Scan for the cell matching the given text and deliver its (x, y) coordinate at center. 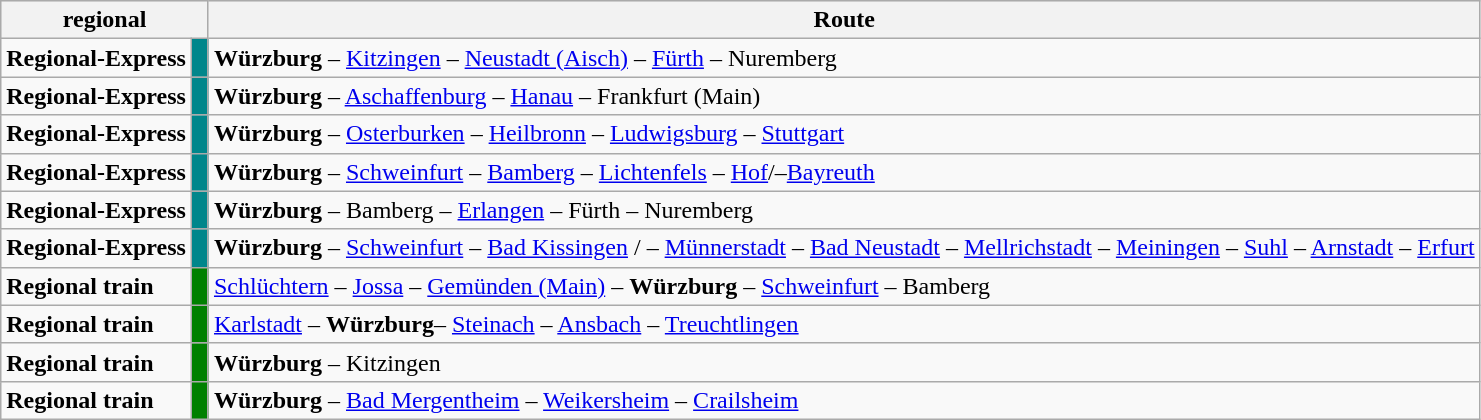
regional (105, 20)
Würzburg – Aschaffenburg – Hanau – Frankfurt (Main) (844, 96)
Würzburg – Kitzingen (844, 362)
Karlstadt – Würzburg– Steinach – Ansbach – Treuchtlingen (844, 324)
Route (844, 20)
Würzburg – Kitzingen – Neustadt (Aisch) – Fürth – Nuremberg (844, 58)
Würzburg – Schweinfurt – Bamberg – Lichtenfels – Hof/–Bayreuth (844, 172)
Schlüchtern – Jossa – Gemünden (Main) – Würzburg – Schweinfurt – Bamberg (844, 286)
Würzburg – Bamberg – Erlangen – Fürth – Nuremberg (844, 210)
Würzburg – Schweinfurt – Bad Kissingen / – Münnerstadt – Bad Neustadt – Mellrichstadt – Meiningen – Suhl – Arnstadt – Erfurt (844, 248)
Würzburg – Osterburken – Heilbronn – Ludwigsburg – Stuttgart (844, 134)
Würzburg – Bad Mergentheim – Weikersheim – Crailsheim (844, 400)
